Return the [x, y] coordinate for the center point of the cell that contains the specified text.  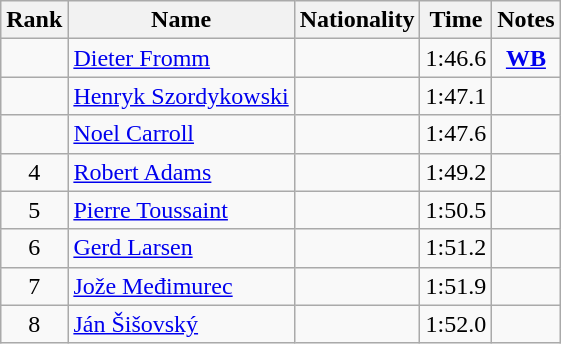
Dieter Fromm [181, 58]
6 [34, 248]
Jože Međimurec [181, 286]
1:47.1 [456, 96]
WB [526, 58]
Name [181, 20]
Pierre Toussaint [181, 210]
Time [456, 20]
1:51.2 [456, 248]
1:47.6 [456, 134]
4 [34, 172]
Notes [526, 20]
1:49.2 [456, 172]
1:52.0 [456, 324]
Nationality [357, 20]
Gerd Larsen [181, 248]
8 [34, 324]
Noel Carroll [181, 134]
1:50.5 [456, 210]
1:51.9 [456, 286]
7 [34, 286]
Robert Adams [181, 172]
5 [34, 210]
Henryk Szordykowski [181, 96]
Rank [34, 20]
Ján Šišovský [181, 324]
1:46.6 [456, 58]
